Capture the cell that displays the provided text and extract its (X, Y) central coordinate. 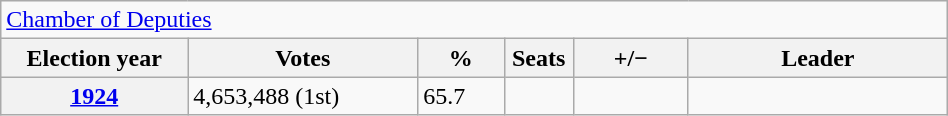
4,653,488 (1st) (303, 96)
% (461, 58)
Election year (94, 58)
1924 (94, 96)
65.7 (461, 96)
Leader (818, 58)
Votes (303, 58)
+/− (630, 58)
Seats (538, 58)
Chamber of Deputies (474, 20)
